Provide the [X, Y] coordinate of the cell's center where the given text is located.  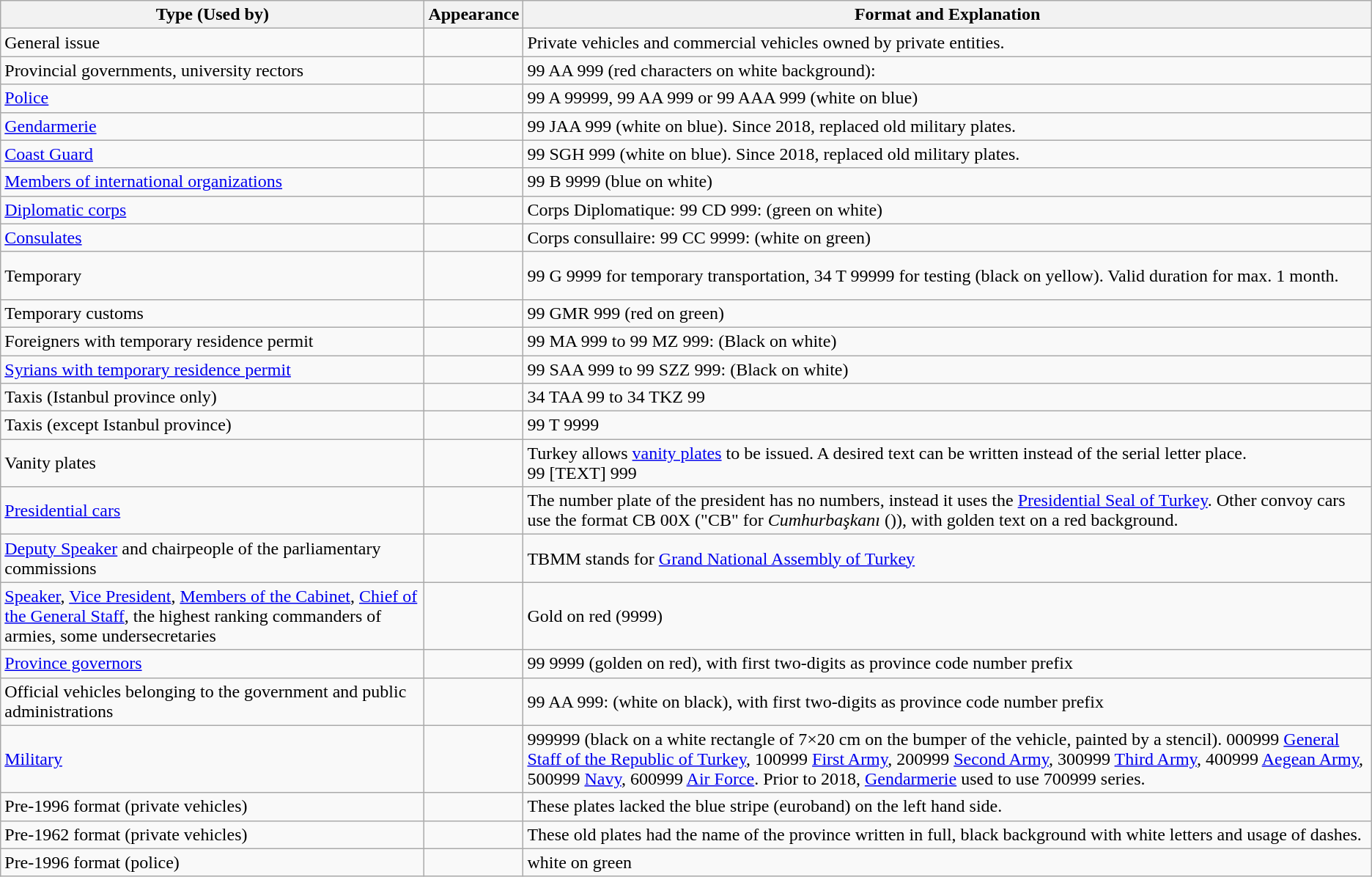
Corps consullaire: 99 CC 9999: (white on green) [947, 238]
Province governors [213, 664]
Private vehicles and commercial vehicles owned by private entities. [947, 43]
99 9999 (golden on red), with first two-digits as province code number prefix [947, 664]
Pre-1996 format (police) [213, 862]
TBMM stands for Grand National Assembly of Turkey [947, 559]
99 AA 999: (white on black), with first two-digits as province code number prefix [947, 701]
Diplomatic corps [213, 210]
Deputy Speaker and chairpeople of the parliamentary commissions [213, 559]
Military [213, 759]
99 A 99999, 99 AA 999 or 99 AAA 999 (white on blue) [947, 98]
Corps Diplomatique: 99 CD 999: (green on white) [947, 210]
Official vehicles belonging to the government and public administrations [213, 701]
99 GMR 999 (red on green) [947, 313]
Gendarmerie [213, 126]
Consulates [213, 238]
Turkey allows vanity plates to be issued. A desired text can be written instead of the serial letter place.99 [TEXT] 999 [947, 463]
These plates lacked the blue stripe (euroband) on the left hand side. [947, 807]
Temporary [213, 276]
99 MA 999 to 99 MZ 999: (Black on white) [947, 341]
99 AA 999 (red characters on white background): [947, 70]
Appearance [473, 15]
Taxis (except Istanbul province) [213, 425]
99 SAA 999 to 99 SZZ 999: (Black on white) [947, 369]
Gold on red (9999) [947, 616]
Format and Explanation [947, 15]
34 TAA 99 to 34 TKZ 99 [947, 397]
Temporary customs [213, 313]
Pre-1962 format (private vehicles) [213, 834]
99 T 9999 [947, 425]
Pre-1996 format (private vehicles) [213, 807]
Speaker, Vice President, Members of the Cabinet, Chief of the General Staff, the highest ranking commanders of armies, some undersecretaries [213, 616]
Type (Used by) [213, 15]
General issue [213, 43]
Police [213, 98]
99 B 9999 (blue on white) [947, 182]
Taxis (Istanbul province only) [213, 397]
Syrians with temporary residence permit [213, 369]
99 JAA 999 (white on blue). Since 2018, replaced old military plates. [947, 126]
Vanity plates [213, 463]
Members of international organizations [213, 182]
white on green [947, 862]
99 SGH 999 (white on blue). Since 2018, replaced old military plates. [947, 154]
Provincial governments, university rectors [213, 70]
Foreigners with temporary residence permit [213, 341]
Coast Guard [213, 154]
Presidential cars [213, 510]
99 G 9999 for temporary transportation, 34 T 99999 for testing (black on yellow). Valid duration for max. 1 month. [947, 276]
These old plates had the name of the province written in full, black background with white letters and usage of dashes. [947, 834]
